Return the [X, Y] coordinate for the center point of the cell that contains the specified text.  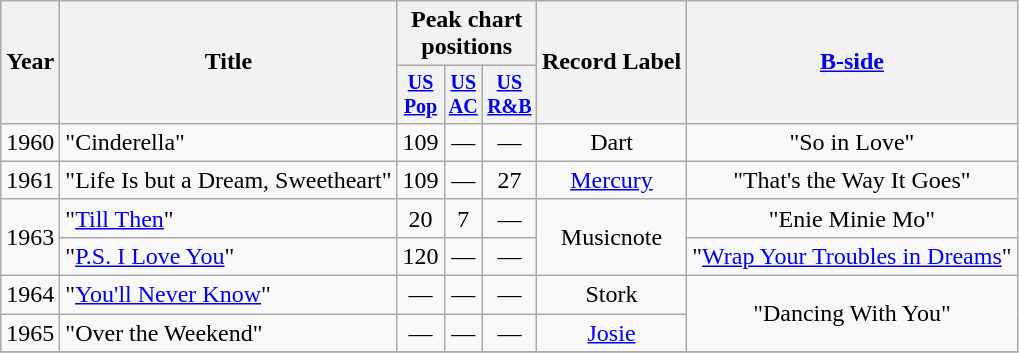
USPop [420, 94]
"That's the Way It Goes" [852, 180]
"So in Love" [852, 142]
"Life Is but a Dream, Sweetheart" [228, 180]
Josie [611, 333]
120 [420, 256]
1964 [30, 295]
27 [509, 180]
"Over the Weekend" [228, 333]
Mercury [611, 180]
1965 [30, 333]
1961 [30, 180]
"Till Then" [228, 218]
Musicnote [611, 237]
"Wrap Your Troubles in Dreams" [852, 256]
Title [228, 62]
USAC [463, 94]
"Enie Minie Mo" [852, 218]
Dart [611, 142]
1963 [30, 237]
20 [420, 218]
Stork [611, 295]
Peak chartpositions [466, 34]
"Dancing With You" [852, 314]
"You'll Never Know" [228, 295]
"Cinderella" [228, 142]
Year [30, 62]
1960 [30, 142]
7 [463, 218]
"P.S. I Love You" [228, 256]
USR&B [509, 94]
B-side [852, 62]
Record Label [611, 62]
